Return the [X, Y] coordinate for the center point of the cell that contains the specified text.  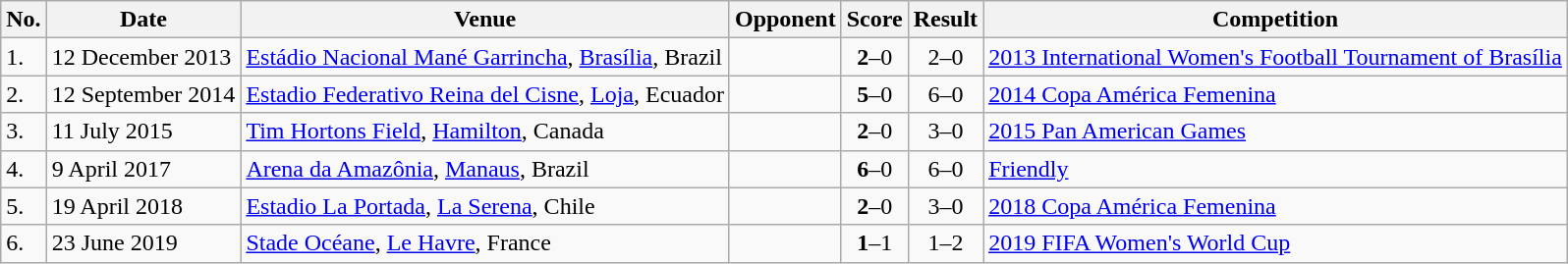
1–2 [945, 243]
Estádio Nacional Mané Garrincha, Brasília, Brazil [485, 57]
2013 International Women's Football Tournament of Brasília [1275, 57]
2014 Copa América Femenina [1275, 94]
12 December 2013 [143, 57]
11 July 2015 [143, 132]
Friendly [1275, 169]
6. [24, 243]
19 April 2018 [143, 206]
2. [24, 94]
Venue [485, 20]
2019 FIFA Women's World Cup [1275, 243]
Score [874, 20]
1. [24, 57]
4. [24, 169]
Opponent [785, 20]
Arena da Amazônia, Manaus, Brazil [485, 169]
9 April 2017 [143, 169]
Competition [1275, 20]
1–1 [874, 243]
12 September 2014 [143, 94]
2018 Copa América Femenina [1275, 206]
Tim Hortons Field, Hamilton, Canada [485, 132]
No. [24, 20]
Estadio La Portada, La Serena, Chile [485, 206]
5. [24, 206]
23 June 2019 [143, 243]
Estadio Federativo Reina del Cisne, Loja, Ecuador [485, 94]
3. [24, 132]
Stade Océane, Le Havre, France [485, 243]
Result [945, 20]
5–0 [874, 94]
2015 Pan American Games [1275, 132]
Date [143, 20]
